Capture the cell that displays the provided text and extract its [X, Y] central coordinate. 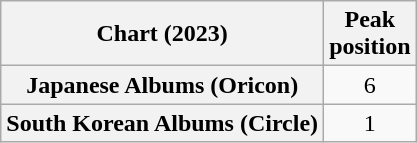
1 [370, 123]
Peakposition [370, 34]
Japanese Albums (Oricon) [162, 85]
Chart (2023) [162, 34]
South Korean Albums (Circle) [162, 123]
6 [370, 85]
